Detect which cell encompasses the target text, then output its [X, Y] center coordinate. 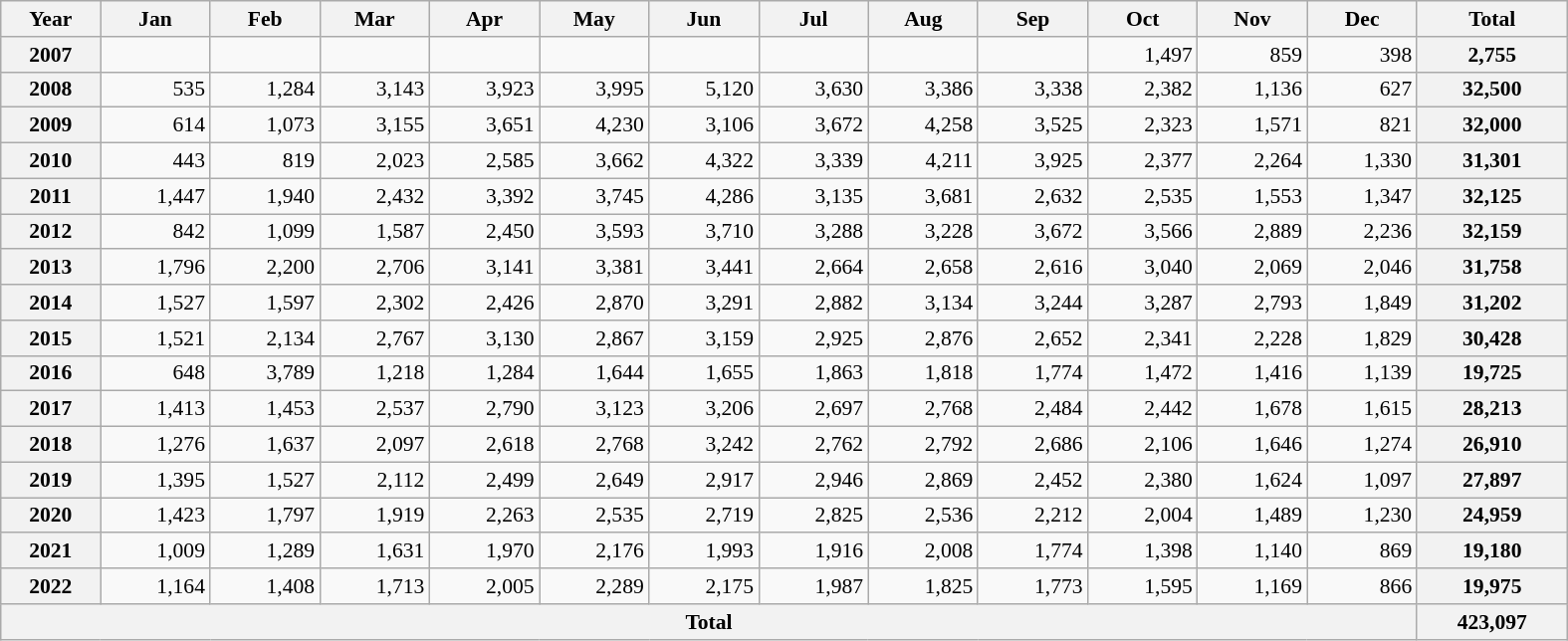
2016 [51, 373]
2009 [51, 125]
2,008 [923, 551]
3,134 [923, 303]
3,923 [484, 90]
1,646 [1252, 445]
2,869 [923, 480]
3,244 [1032, 303]
3,789 [265, 373]
1,678 [1252, 409]
2,946 [813, 480]
Dec [1362, 19]
2,134 [265, 338]
1,624 [1252, 480]
2,426 [484, 303]
2,706 [374, 268]
627 [1362, 90]
1,453 [265, 409]
31,202 [1491, 303]
2,686 [1032, 445]
5,120 [704, 90]
Oct [1143, 19]
4,230 [594, 125]
3,242 [704, 445]
2,200 [265, 268]
1,140 [1252, 551]
2,876 [923, 338]
648 [155, 373]
2010 [51, 161]
2,762 [813, 445]
2,793 [1252, 303]
2,536 [923, 516]
28,213 [1491, 409]
2,917 [704, 480]
2,377 [1143, 161]
2,790 [484, 409]
3,141 [484, 268]
1,818 [923, 373]
398 [1362, 55]
1,230 [1362, 516]
1,009 [155, 551]
859 [1252, 55]
2,925 [813, 338]
32,500 [1491, 90]
1,655 [704, 373]
2,767 [374, 338]
535 [155, 90]
423,097 [1491, 622]
3,338 [1032, 90]
3,287 [1143, 303]
2,004 [1143, 516]
3,925 [1032, 161]
1,497 [1143, 55]
2,264 [1252, 161]
32,000 [1491, 125]
2,889 [1252, 232]
2,537 [374, 409]
2,658 [923, 268]
2,005 [484, 586]
1,447 [155, 196]
2,825 [813, 516]
1,408 [265, 586]
2019 [51, 480]
1,136 [1252, 90]
1,849 [1362, 303]
3,593 [594, 232]
1,970 [484, 551]
Aug [923, 19]
2,228 [1252, 338]
1,099 [265, 232]
3,651 [484, 125]
1,987 [813, 586]
1,347 [1362, 196]
2018 [51, 445]
3,130 [484, 338]
1,571 [1252, 125]
2,380 [1143, 480]
2017 [51, 409]
2,664 [813, 268]
3,155 [374, 125]
1,073 [265, 125]
3,135 [813, 196]
2,289 [594, 586]
3,566 [1143, 232]
Jan [155, 19]
Feb [265, 19]
869 [1362, 551]
2011 [51, 196]
4,211 [923, 161]
Jul [813, 19]
2013 [51, 268]
1,825 [923, 586]
1,413 [155, 409]
3,106 [704, 125]
Sep [1032, 19]
2,652 [1032, 338]
1,595 [1143, 586]
3,745 [594, 196]
1,097 [1362, 480]
1,398 [1143, 551]
2021 [51, 551]
3,386 [923, 90]
1,713 [374, 586]
1,164 [155, 586]
4,286 [704, 196]
1,521 [155, 338]
1,796 [155, 268]
Nov [1252, 19]
1,218 [374, 373]
2,697 [813, 409]
31,301 [1491, 161]
2,450 [484, 232]
1,993 [704, 551]
2,106 [1143, 445]
2012 [51, 232]
2,618 [484, 445]
3,392 [484, 196]
1,615 [1362, 409]
1,423 [155, 516]
4,322 [704, 161]
3,339 [813, 161]
2,432 [374, 196]
2,212 [1032, 516]
1,472 [1143, 373]
2,755 [1491, 55]
2020 [51, 516]
1,489 [1252, 516]
614 [155, 125]
1,587 [374, 232]
1,829 [1362, 338]
1,395 [155, 480]
1,169 [1252, 586]
2,452 [1032, 480]
1,919 [374, 516]
3,630 [813, 90]
2,792 [923, 445]
3,228 [923, 232]
32,159 [1491, 232]
2,649 [594, 480]
2,632 [1032, 196]
2015 [51, 338]
1,644 [594, 373]
2,882 [813, 303]
1,139 [1362, 373]
1,916 [813, 551]
3,381 [594, 268]
2,302 [374, 303]
32,125 [1491, 196]
819 [265, 161]
3,995 [594, 90]
2,484 [1032, 409]
3,710 [704, 232]
1,553 [1252, 196]
842 [155, 232]
2,585 [484, 161]
2008 [51, 90]
2,616 [1032, 268]
31,758 [1491, 268]
3,288 [813, 232]
2,870 [594, 303]
Jun [704, 19]
3,291 [704, 303]
2,442 [1143, 409]
1,276 [155, 445]
1,773 [1032, 586]
May [594, 19]
1,289 [265, 551]
2,046 [1362, 268]
3,206 [704, 409]
2,097 [374, 445]
1,597 [265, 303]
19,975 [1491, 586]
3,662 [594, 161]
2,323 [1143, 125]
2,341 [1143, 338]
3,159 [704, 338]
443 [155, 161]
2,499 [484, 480]
1,274 [1362, 445]
3,123 [594, 409]
1,637 [265, 445]
2,176 [594, 551]
30,428 [1491, 338]
2,069 [1252, 268]
27,897 [1491, 480]
866 [1362, 586]
3,143 [374, 90]
1,416 [1252, 373]
3,681 [923, 196]
821 [1362, 125]
2,263 [484, 516]
2,867 [594, 338]
24,959 [1491, 516]
19,725 [1491, 373]
3,040 [1143, 268]
2,175 [704, 586]
19,180 [1491, 551]
2,719 [704, 516]
1,330 [1362, 161]
2022 [51, 586]
2014 [51, 303]
3,525 [1032, 125]
Year [51, 19]
2,236 [1362, 232]
1,797 [265, 516]
3,441 [704, 268]
1,631 [374, 551]
2,112 [374, 480]
Apr [484, 19]
2007 [51, 55]
1,863 [813, 373]
1,940 [265, 196]
2,023 [374, 161]
4,258 [923, 125]
Mar [374, 19]
2,382 [1143, 90]
26,910 [1491, 445]
